Locate the cell with the specified text and output its [x, y] center coordinate. 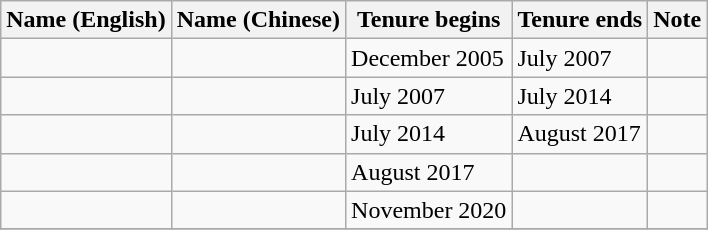
Note [678, 20]
December 2005 [429, 58]
Tenure begins [429, 20]
Tenure ends [580, 20]
Name (English) [86, 20]
Name (Chinese) [258, 20]
November 2020 [429, 210]
